Search for the cell housing the specified text and yield its [x, y] center coordinate. 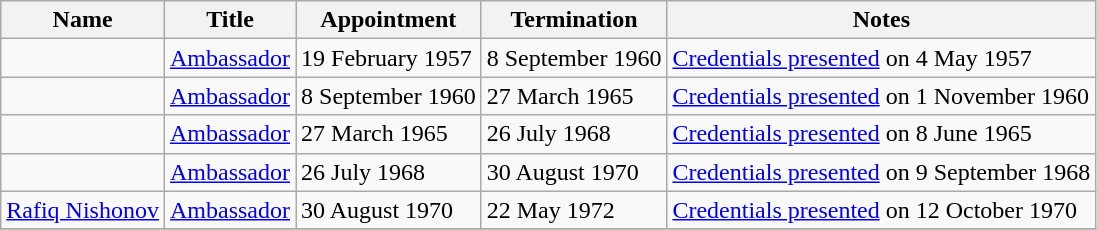
Credentials presented on 8 June 1965 [882, 134]
19 February 1957 [389, 58]
Notes [882, 20]
Appointment [389, 20]
Credentials presented on 12 October 1970 [882, 210]
Title [230, 20]
Credentials presented on 4 May 1957 [882, 58]
Name [83, 20]
Rafiq Nishonov [83, 210]
Credentials presented on 9 September 1968 [882, 172]
22 May 1972 [574, 210]
Credentials presented on 1 November 1960 [882, 96]
Termination [574, 20]
